Detect which cell encompasses the target text, then output its [X, Y] center coordinate. 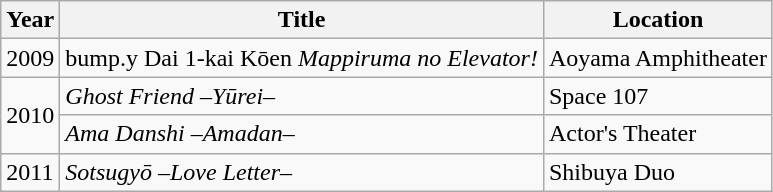
Sotsugyō –Love Letter– [302, 172]
bump.y Dai 1-kai Kōen Mappiruma no Elevator! [302, 58]
2011 [30, 172]
2010 [30, 115]
Title [302, 20]
Aoyama Amphitheater [658, 58]
Actor's Theater [658, 134]
Space 107 [658, 96]
Shibuya Duo [658, 172]
2009 [30, 58]
Year [30, 20]
Location [658, 20]
Ama Danshi –Amadan– [302, 134]
Ghost Friend –Yūrei– [302, 96]
